Return the (x, y) coordinate for the center point of the cell that contains the specified text.  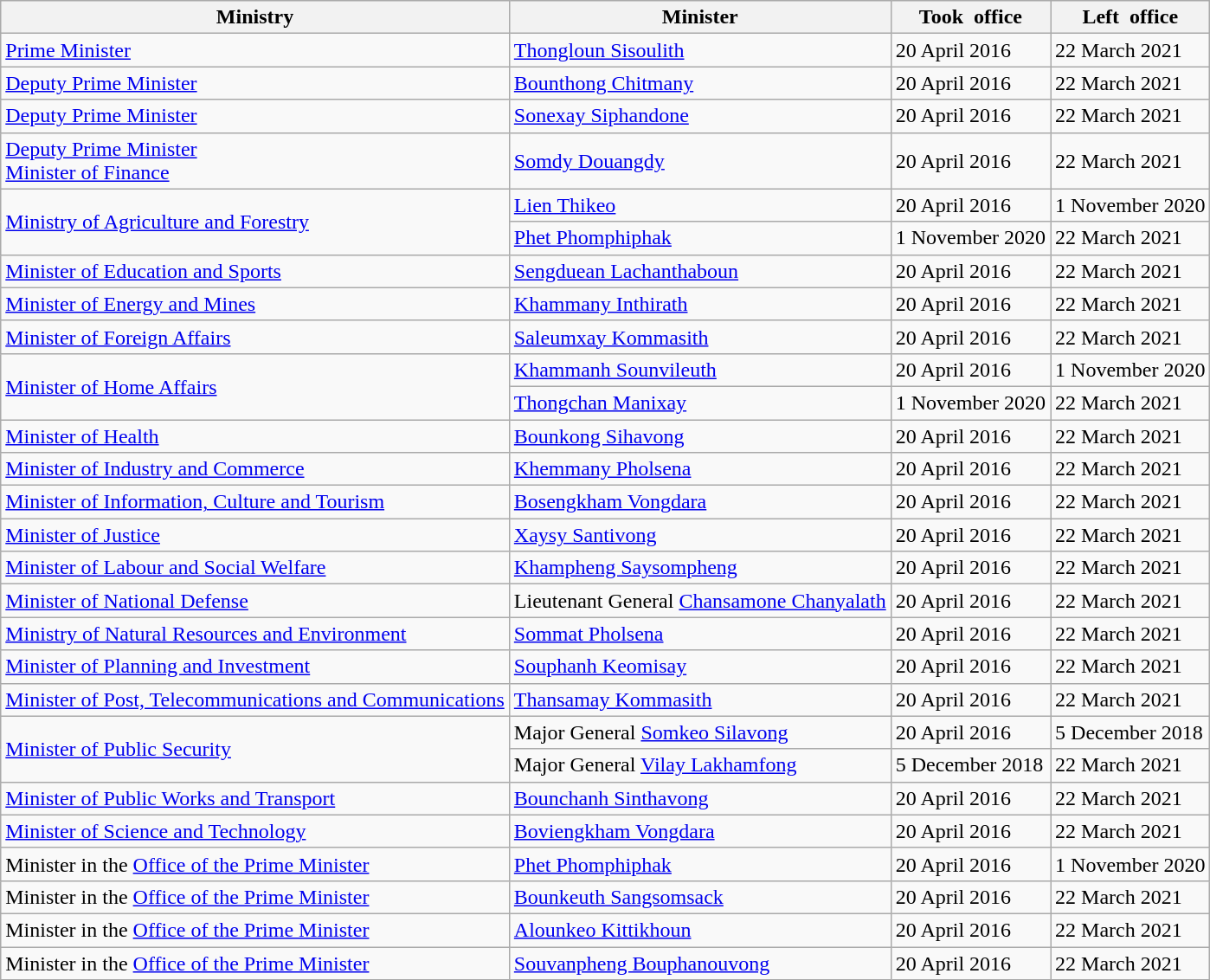
Took office (970, 17)
Minister of Information, Culture and Tourism (255, 502)
Deputy Prime MinisterMinister of Finance (255, 161)
Ministry of Agriculture and Forestry (255, 222)
Thongloun Sisoulith (699, 50)
Thongchan Manixay (699, 403)
Minister of National Defense (255, 601)
Bounkeuth Sangsomsack (699, 897)
Minister of Foreign Affairs (255, 337)
Sonexay Siphandone (699, 116)
Khemmany Pholsena (699, 469)
Minister of Public Works and Transport (255, 798)
Minister (699, 17)
Minister of Justice (255, 535)
Minister of Industry and Commerce (255, 469)
Xaysy Santivong (699, 535)
Souvanpheng Bouphanouvong (699, 964)
Somdy Douangdy (699, 161)
Prime Minister (255, 50)
Khammany Inthirath (699, 304)
Bounchanh Sinthavong (699, 798)
Bosengkham Vongdara (699, 502)
Lien Thikeo (699, 205)
Minister of Public Security (255, 749)
Sengduean Lachanthaboun (699, 271)
Sommat Pholsena (699, 634)
Minister of Post, Telecommunications and Communications (255, 700)
Ministry of Natural Resources and Environment (255, 634)
Khampheng Saysompheng (699, 568)
Bounkong Sihavong (699, 435)
Khammanh Sounvileuth (699, 370)
Bounthong Chitmany (699, 83)
Thansamay Kommasith (699, 700)
Minister of Planning and Investment (255, 667)
Minister of Health (255, 435)
Minister of Home Affairs (255, 386)
Ministry (255, 17)
Minister of Labour and Social Welfare (255, 568)
Minister of Education and Sports (255, 271)
Alounkeo Kittikhoun (699, 930)
Major General Somkeo Silavong (699, 732)
Left office (1130, 17)
Major General Vilay Lakhamfong (699, 765)
Saleumxay Kommasith (699, 337)
Lieutenant General Chansamone Chanyalath (699, 601)
Souphanh Keomisay (699, 667)
Minister of Science and Technology (255, 831)
Minister of Energy and Mines (255, 304)
Boviengkham Vongdara (699, 831)
